Detect which cell encompasses the target text, then output its (x, y) center coordinate. 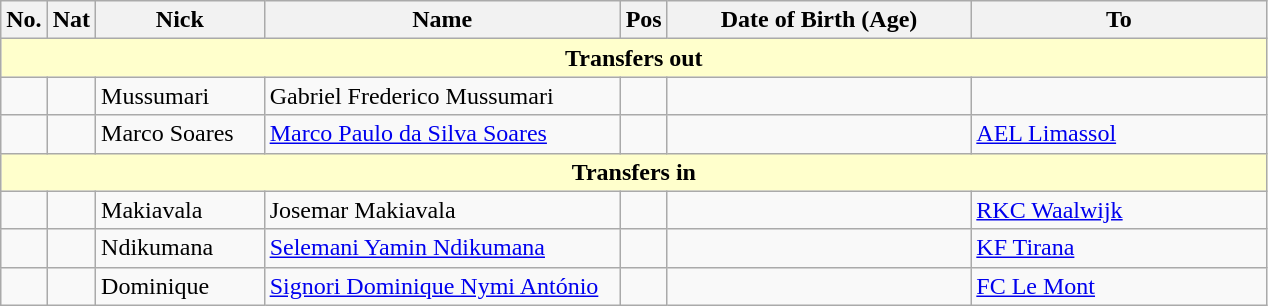
RKC Waalwijk (1119, 210)
Transfers in (634, 172)
Nick (180, 20)
AEL Limassol (1119, 134)
Makiavala (180, 210)
Dominique (180, 286)
Gabriel Frederico Mussumari (442, 96)
FC Le Mont (1119, 286)
To (1119, 20)
Marco Soares (180, 134)
Josemar Makiavala (442, 210)
Mussumari (180, 96)
Signori Dominique Nymi António (442, 286)
Transfers out (634, 58)
Pos (644, 20)
No. (24, 20)
Ndikumana (180, 248)
Name (442, 20)
Marco Paulo da Silva Soares (442, 134)
Date of Birth (Age) (819, 20)
Nat (71, 20)
Selemani Yamin Ndikumana (442, 248)
KF Tirana (1119, 248)
